Output the [X, Y] coordinate of the center of the cell containing the given text.  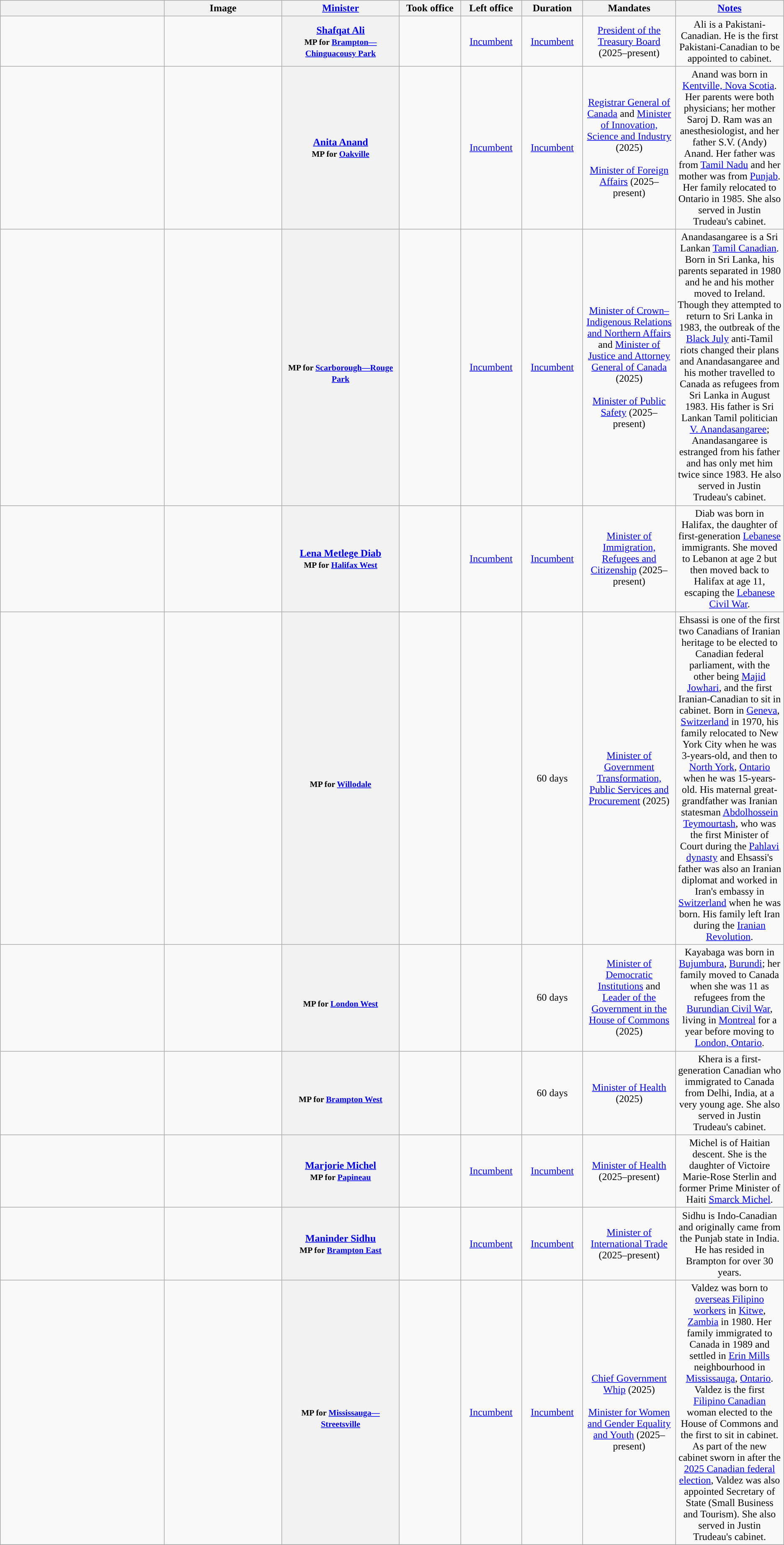
Minister of Immigration, Refugees and Citizenship (2025–present) [629, 559]
President of the Treasury Board (2025–present) [629, 41]
Michel is of Haitian descent. She is the daughter of Victoire Marie-Rose Sterlin and former Prime Minister of Haiti Smarck Michel. [730, 1171]
Image [223, 8]
Minister of Health (2025) [629, 1093]
MP for Scarborough—Rouge Park [341, 367]
Lena Metlege DiabMP for Halifax West [341, 559]
Minister [341, 8]
Ali is a Pakistani-Canadian. He is the first Pakistani-Canadian to be appointed to cabinet. [730, 41]
MP for Mississauga—Streetsville [341, 1412]
Sidhu is Indo-Canadian and originally came from the Punjab state in India. He has resided in Brampton for over 30 years. [730, 1244]
Took office [430, 8]
Marjorie MichelMP for Papineau [341, 1171]
Chief Government Whip (2025) Minister for Women and Gender Equality and Youth (2025–present) [629, 1412]
Duration [552, 8]
Minister of Democratic Institutions and Leader of the Government in the House of Commons (2025) [629, 998]
Maninder SidhuMP for Brampton East [341, 1244]
Shafqat AliMP for Brampton—Chinguacousy Park [341, 41]
Minister of Government Transformation, Public Services and Procurement (2025) [629, 778]
MP for Brampton West [341, 1093]
Mandates [629, 8]
Khera is a first-generation Canadian who immigrated to Canada from Delhi, India, at a very young age. She also served in Justin Trudeau's cabinet. [730, 1093]
Anita AnandMP for Oakville [341, 148]
Minister of Health (2025–present) [629, 1171]
Notes [730, 8]
MP for London West [341, 998]
Registrar General of Canada and Minister of Innovation, Science and Industry (2025) Minister of Foreign Affairs (2025–present) [629, 148]
Left office [491, 8]
MP for Willodale [341, 778]
Minister of International Trade (2025–present) [629, 1244]
